Return the [X, Y] coordinate for the center point of the cell that contains the specified text.  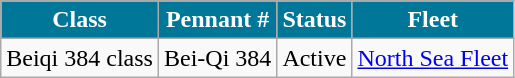
Pennant # [217, 20]
Active [314, 58]
Beiqi 384 class [80, 58]
Bei-Qi 384 [217, 58]
Status [314, 20]
North Sea Fleet [433, 58]
Fleet [433, 20]
Class [80, 20]
